Detect which cell encompasses the target text, then output its [x, y] center coordinate. 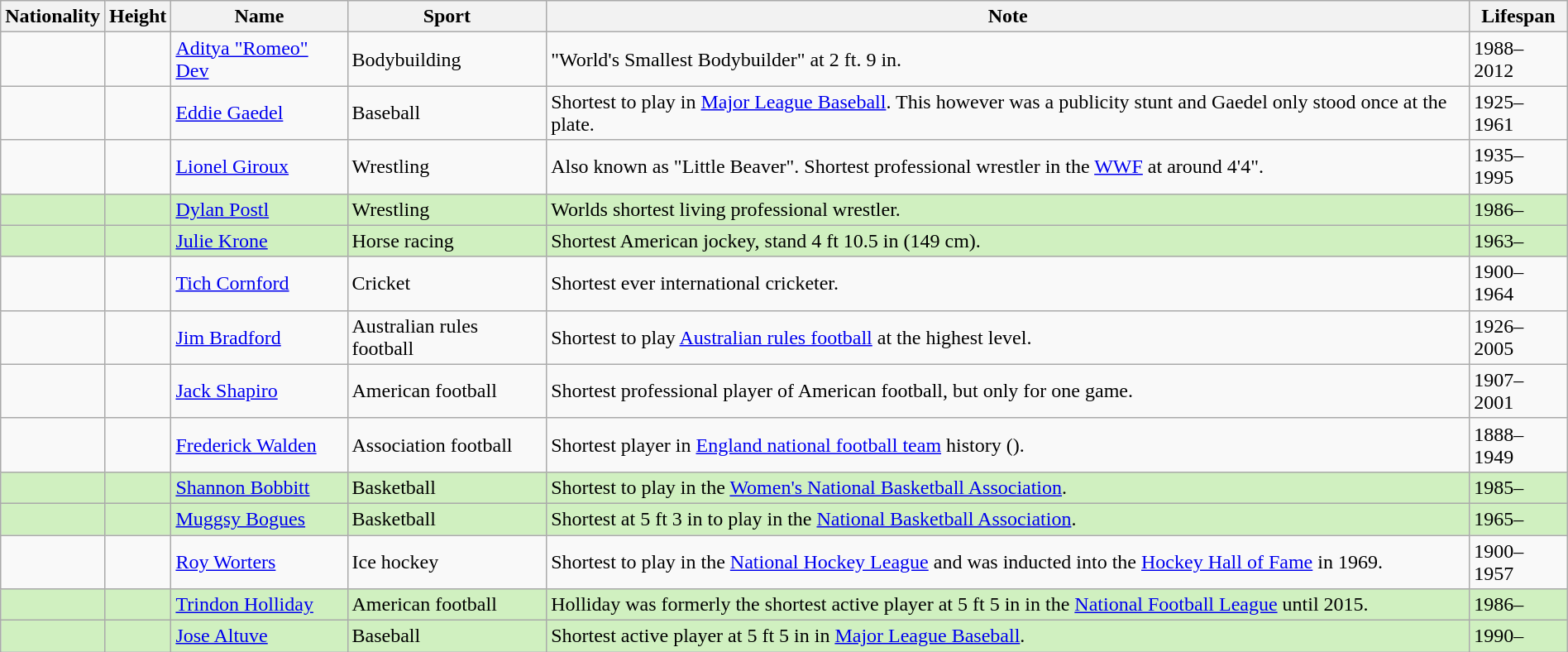
Cricket [447, 283]
Holliday was formerly the shortest active player at 5 ft 5 in in the National Football League until 2015. [1008, 605]
1965– [1518, 519]
Muggsy Bogues [260, 519]
Shortest to play in the National Hockey League and was inducted into the Hockey Hall of Fame in 1969. [1008, 561]
Shortest to play in Major League Baseball. This however was a publicity stunt and Gaedel only stood once at the plate. [1008, 113]
Shortest ever international cricketer. [1008, 283]
Shortest to play Australian rules football at the highest level. [1008, 338]
Bodybuilding [447, 60]
Frederick Walden [260, 445]
1925–1961 [1518, 113]
Ice hockey [447, 561]
1926–2005 [1518, 338]
1985– [1518, 487]
1900–1964 [1518, 283]
Lifespan [1518, 17]
"World's Smallest Bodybuilder" at 2 ft. 9 in. [1008, 60]
Horse racing [447, 241]
Tich Cornford [260, 283]
Jack Shapiro [260, 391]
Dylan Postl [260, 209]
Aditya "Romeo" Dev [260, 60]
Shortest at 5 ft 3 in to play in the National Basketball Association. [1008, 519]
1988–2012 [1518, 60]
Also known as "Little Beaver". Shortest professional wrestler in the WWF at around 4'4". [1008, 167]
1935–1995 [1518, 167]
Trindon Holliday [260, 605]
Shortest active player at 5 ft 5 in in Major League Baseball. [1008, 636]
Shortest player in England national football team history (). [1008, 445]
Sport [447, 17]
Shortest to play in the Women's National Basketball Association. [1008, 487]
Height [137, 17]
Julie Krone [260, 241]
Nationality [53, 17]
Worlds shortest living professional wrestler. [1008, 209]
Note [1008, 17]
Shortest professional player of American football, but only for one game. [1008, 391]
Shannon Bobbitt [260, 487]
Name [260, 17]
1963– [1518, 241]
1888–1949 [1518, 445]
Australian rules football [447, 338]
Shortest American jockey, stand 4 ft 10.5 in (149 cm). [1008, 241]
Association football [447, 445]
1900–1957 [1518, 561]
Jim Bradford [260, 338]
Lionel Giroux [260, 167]
Jose Altuve [260, 636]
1907–2001 [1518, 391]
1990– [1518, 636]
Roy Worters [260, 561]
Eddie Gaedel [260, 113]
